Find where the given text appears and provide that cell's center as [x, y] coordinate. 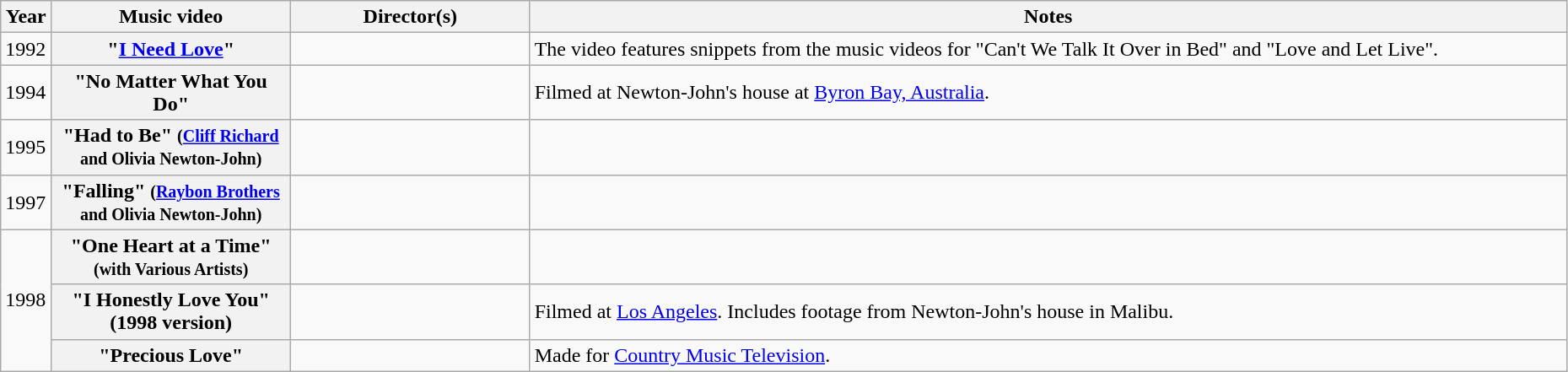
1998 [26, 300]
1992 [26, 49]
1997 [26, 202]
"Falling" (Raybon Brothers and Olivia Newton-John) [171, 202]
"One Heart at a Time" (with Various Artists) [171, 256]
"I Need Love" [171, 49]
Music video [171, 17]
"Had to Be" (Cliff Richard and Olivia Newton-John) [171, 147]
"Precious Love" [171, 355]
"No Matter What You Do" [171, 93]
"I Honestly Love You" (1998 version) [171, 312]
The video features snippets from the music videos for "Can't We Talk It Over in Bed" and "Love and Let Live". [1048, 49]
Filmed at Los Angeles. Includes footage from Newton-John's house in Malibu. [1048, 312]
Year [26, 17]
Made for Country Music Television. [1048, 355]
Filmed at Newton-John's house at Byron Bay, Australia. [1048, 93]
1995 [26, 147]
1994 [26, 93]
Director(s) [410, 17]
Notes [1048, 17]
